Identify which cell holds the provided text, then report its [X, Y] central coordinate. 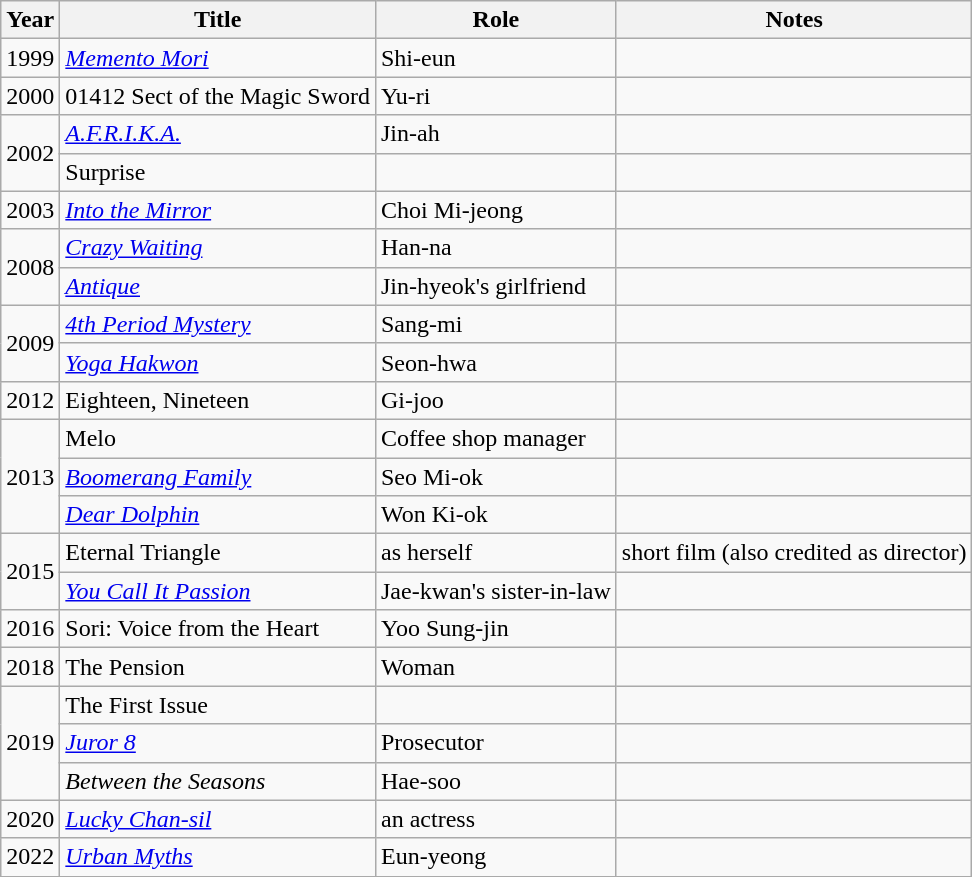
Han-na [496, 248]
2022 [30, 857]
Memento Mori [218, 58]
Lucky Chan-sil [218, 819]
Shi-eun [496, 58]
2009 [30, 343]
Dear Dolphin [218, 515]
Sori: Voice from the Heart [218, 629]
2013 [30, 476]
2018 [30, 667]
Jin-ah [496, 134]
Eternal Triangle [218, 553]
an actress [496, 819]
short film (also credited as director) [794, 553]
2020 [30, 819]
Year [30, 20]
Jin-hyeok's girlfriend [496, 286]
Hae-soo [496, 781]
Gi-joo [496, 400]
Antique [218, 286]
Eun-yeong [496, 857]
Boomerang Family [218, 477]
Sang-mi [496, 324]
Prosecutor [496, 743]
Coffee shop manager [496, 438]
2002 [30, 153]
2019 [30, 743]
as herself [496, 553]
4th Period Mystery [218, 324]
The First Issue [218, 705]
Notes [794, 20]
Into the Mirror [218, 210]
Yoo Sung-jin [496, 629]
2015 [30, 572]
Crazy Waiting [218, 248]
Eighteen, Nineteen [218, 400]
Between the Seasons [218, 781]
Woman [496, 667]
2008 [30, 267]
Yoga Hakwon [218, 362]
Title [218, 20]
2012 [30, 400]
Melo [218, 438]
Role [496, 20]
A.F.R.I.K.A. [218, 134]
2000 [30, 96]
Juror 8 [218, 743]
Yu-ri [496, 96]
Seo Mi-ok [496, 477]
Jae-kwan's sister-in-law [496, 591]
2016 [30, 629]
You Call It Passion [218, 591]
2003 [30, 210]
Choi Mi-jeong [496, 210]
Seon-hwa [496, 362]
The Pension [218, 667]
01412 Sect of the Magic Sword [218, 96]
1999 [30, 58]
Urban Myths [218, 857]
Surprise [218, 172]
Won Ki-ok [496, 515]
